For the text-containing cell, return its midpoint in (X, Y) coordinate format. 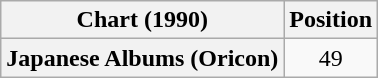
Chart (1990) (142, 20)
Position (331, 20)
49 (331, 58)
Japanese Albums (Oricon) (142, 58)
